Provide the (X, Y) coordinate of the cell's center where the given text is located.  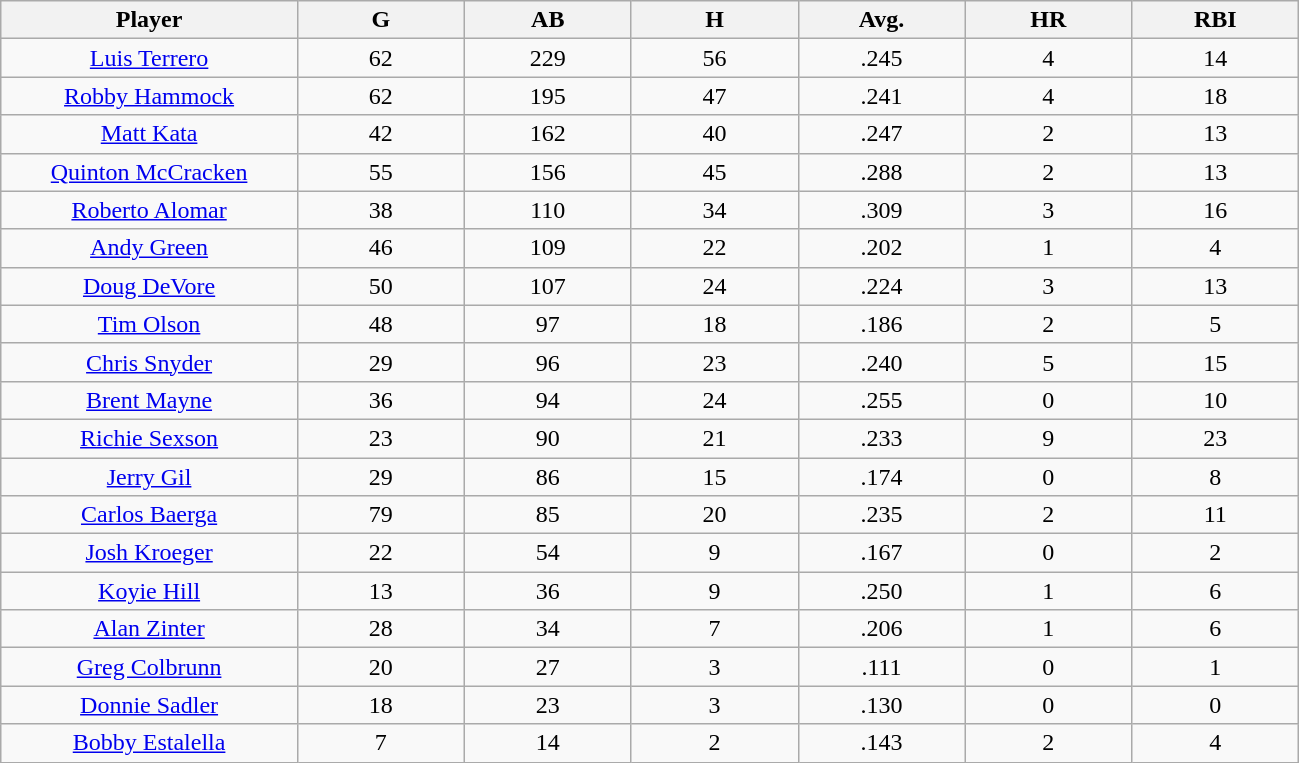
Robby Hammock (150, 96)
16 (1216, 210)
97 (548, 324)
.241 (882, 96)
11 (1216, 515)
85 (548, 515)
G (380, 20)
.288 (882, 172)
Carlos Baerga (150, 515)
Bobby Estalella (150, 743)
.255 (882, 400)
Andy Green (150, 248)
48 (380, 324)
54 (548, 553)
94 (548, 400)
56 (714, 58)
156 (548, 172)
47 (714, 96)
.233 (882, 438)
.309 (882, 210)
Quinton McCracken (150, 172)
.186 (882, 324)
.130 (882, 705)
86 (548, 477)
79 (380, 515)
110 (548, 210)
Greg Colbrunn (150, 667)
.202 (882, 248)
Josh Kroeger (150, 553)
.206 (882, 629)
109 (548, 248)
AB (548, 20)
.240 (882, 362)
.250 (882, 591)
107 (548, 286)
27 (548, 667)
Player (150, 20)
21 (714, 438)
HR (1048, 20)
96 (548, 362)
Avg. (882, 20)
Brent Mayne (150, 400)
Tim Olson (150, 324)
RBI (1216, 20)
28 (380, 629)
Alan Zinter (150, 629)
Chris Snyder (150, 362)
.245 (882, 58)
Matt Kata (150, 134)
Doug DeVore (150, 286)
90 (548, 438)
.174 (882, 477)
.224 (882, 286)
Richie Sexson (150, 438)
195 (548, 96)
38 (380, 210)
Roberto Alomar (150, 210)
Jerry Gil (150, 477)
.111 (882, 667)
50 (380, 286)
42 (380, 134)
Donnie Sadler (150, 705)
229 (548, 58)
162 (548, 134)
8 (1216, 477)
46 (380, 248)
.235 (882, 515)
10 (1216, 400)
.167 (882, 553)
H (714, 20)
45 (714, 172)
.143 (882, 743)
.247 (882, 134)
40 (714, 134)
Koyie Hill (150, 591)
55 (380, 172)
Luis Terrero (150, 58)
